Output the (X, Y) coordinate of the center of the cell containing the given text.  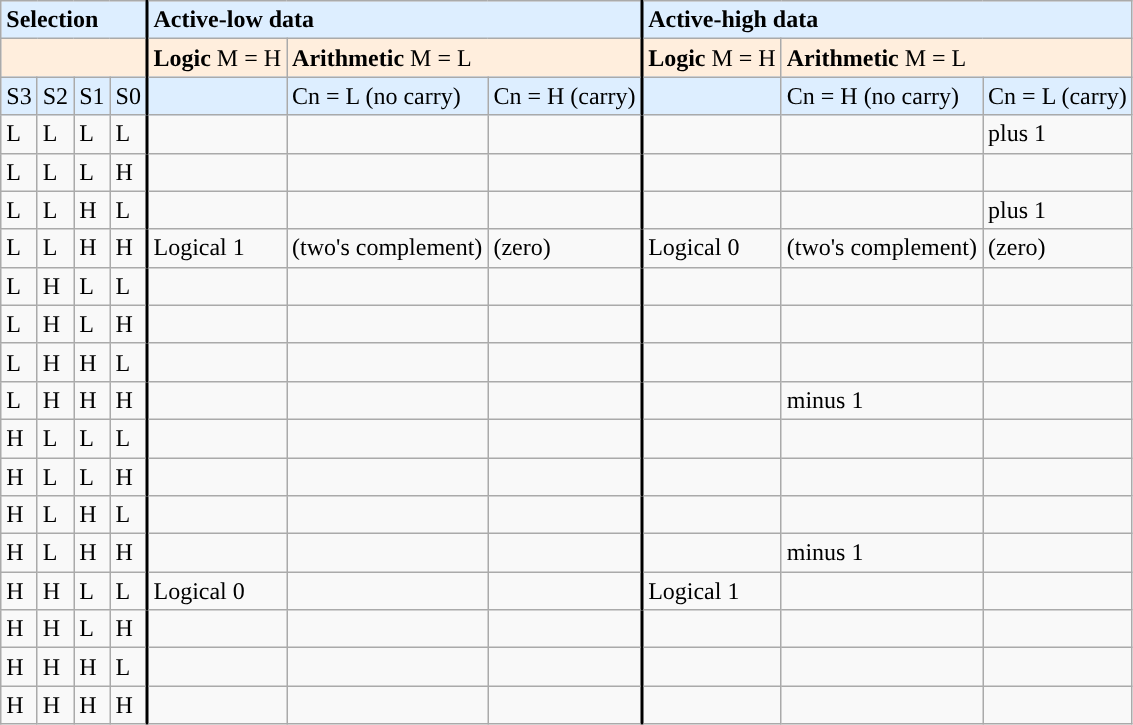
Active-low data (394, 20)
Selection (74, 20)
S0 (128, 96)
S3 (19, 96)
Cn = H (no carry) (882, 96)
Cn = L (carry) (1058, 96)
S2 (55, 96)
Cn = H (carry) (565, 96)
Active-high data (887, 20)
S1 (92, 96)
Cn = L (no carry) (388, 96)
